From the cell containing the given text, extract its center point as [x, y] coordinate. 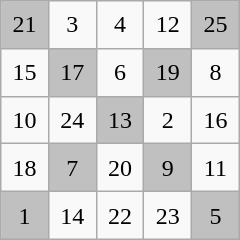
3 [72, 25]
13 [120, 120]
15 [25, 72]
9 [168, 168]
18 [25, 168]
19 [168, 72]
11 [216, 168]
21 [25, 25]
2 [168, 120]
25 [216, 25]
6 [120, 72]
1 [25, 216]
14 [72, 216]
23 [168, 216]
12 [168, 25]
24 [72, 120]
8 [216, 72]
20 [120, 168]
10 [25, 120]
17 [72, 72]
7 [72, 168]
4 [120, 25]
5 [216, 216]
22 [120, 216]
16 [216, 120]
